Detect which cell encompasses the target text, then output its (x, y) center coordinate. 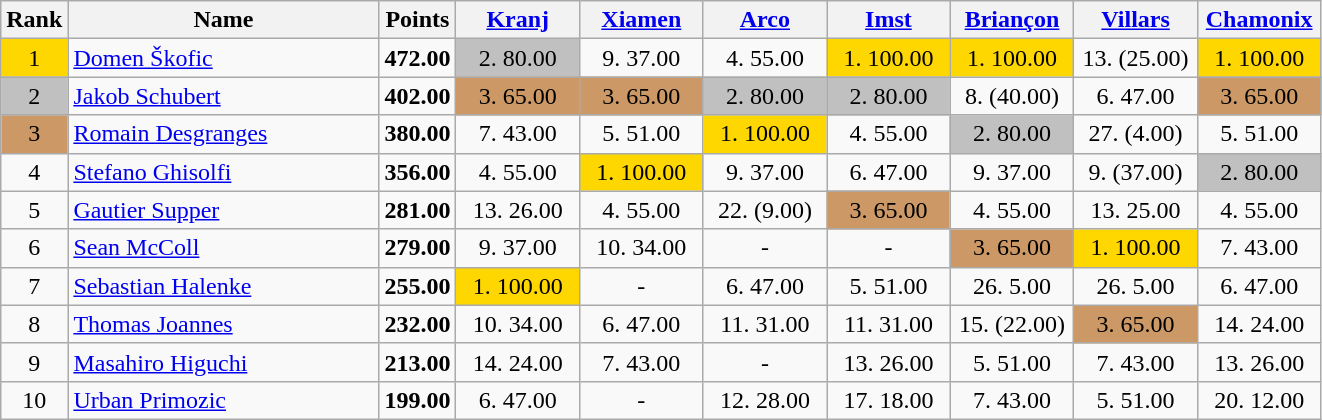
1 (34, 58)
232.00 (418, 324)
Arco (765, 20)
279.00 (418, 248)
Kranj (518, 20)
402.00 (418, 96)
8 (34, 324)
Urban Primozic (224, 400)
Xiamen (642, 20)
Sean McColl (224, 248)
13. 25.00 (1136, 210)
6 (34, 248)
Chamonix (1259, 20)
Domen Škofic (224, 58)
Sebastian Halenke (224, 286)
10 (34, 400)
Romain Desgranges (224, 134)
Masahiro Higuchi (224, 362)
Jakob Schubert (224, 96)
4 (34, 172)
2 (34, 96)
7 (34, 286)
213.00 (418, 362)
Points (418, 20)
5 (34, 210)
3 (34, 134)
9 (34, 362)
199.00 (418, 400)
472.00 (418, 58)
Name (224, 20)
Stefano Ghisolfi (224, 172)
356.00 (418, 172)
27. (4.00) (1136, 134)
Villars (1136, 20)
Thomas Joannes (224, 324)
281.00 (418, 210)
Rank (34, 20)
9. (37.00) (1136, 172)
22. (9.00) (765, 210)
20. 12.00 (1259, 400)
Briançon (1012, 20)
17. 18.00 (889, 400)
8. (40.00) (1012, 96)
12. 28.00 (765, 400)
Imst (889, 20)
15. (22.00) (1012, 324)
13. (25.00) (1136, 58)
380.00 (418, 134)
255.00 (418, 286)
Gautier Supper (224, 210)
